Detect which cell encompasses the target text, then output its (x, y) center coordinate. 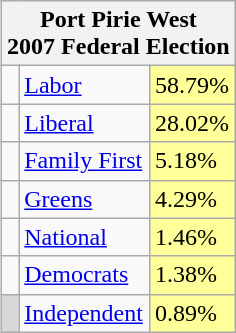
5.18% (192, 161)
58.79% (192, 85)
4.29% (192, 199)
Port Pirie West2007 Federal Election (119, 34)
Independent (84, 313)
Liberal (84, 123)
1.38% (192, 275)
0.89% (192, 313)
Family First (84, 161)
1.46% (192, 237)
Labor (84, 85)
Democrats (84, 275)
National (84, 237)
28.02% (192, 123)
Greens (84, 199)
